Detect which cell encompasses the target text, then output its [x, y] center coordinate. 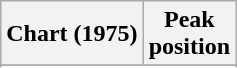
Peakposition [189, 34]
Chart (1975) [72, 34]
